Capture the cell that displays the provided text and extract its (X, Y) central coordinate. 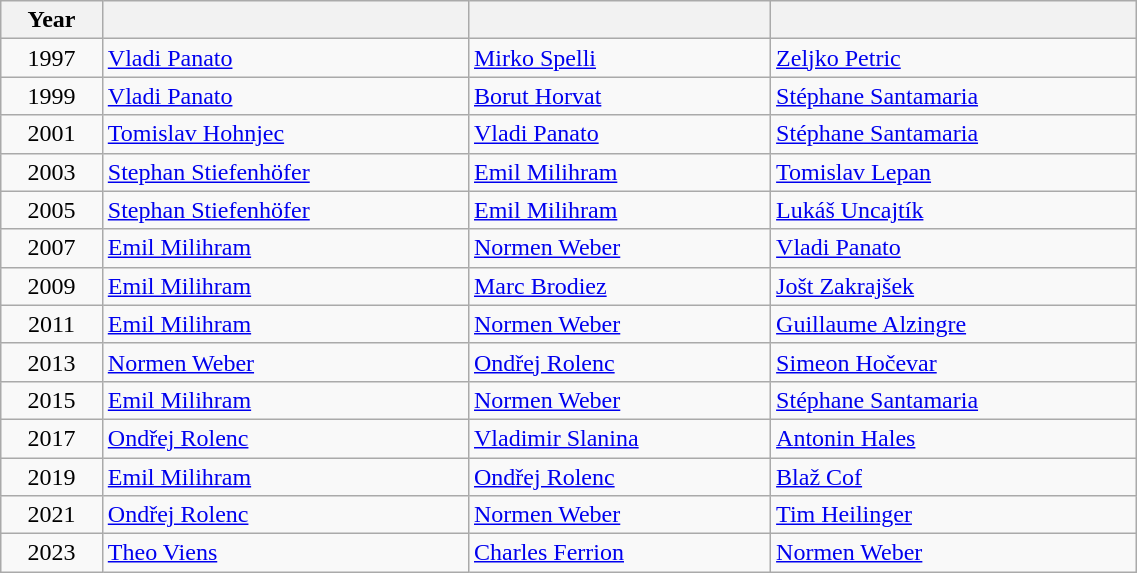
1997 (52, 58)
Vladimir Slanina (619, 438)
2011 (52, 324)
Antonin Hales (954, 438)
2005 (52, 210)
2003 (52, 172)
2021 (52, 515)
2001 (52, 134)
Tomislav Lepan (954, 172)
Tim Heilinger (954, 515)
Jošt Zakrajšek (954, 286)
Marc Brodiez (619, 286)
2023 (52, 553)
Zeljko Petric (954, 58)
Lukáš Uncajtík (954, 210)
Blaž Cof (954, 477)
2009 (52, 286)
2007 (52, 248)
Guillaume Alzingre (954, 324)
1999 (52, 96)
2013 (52, 362)
2015 (52, 400)
Tomislav Hohnjec (285, 134)
Theo Viens (285, 553)
Simeon Hočevar (954, 362)
Borut Horvat (619, 96)
Year (52, 20)
2017 (52, 438)
2019 (52, 477)
Charles Ferrion (619, 553)
Mirko Spelli (619, 58)
